Scan for the cell matching the given text and deliver its [x, y] coordinate at center. 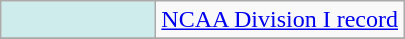
NCAA Division I record [280, 20]
